Search for the cell housing the specified text and yield its (x, y) center coordinate. 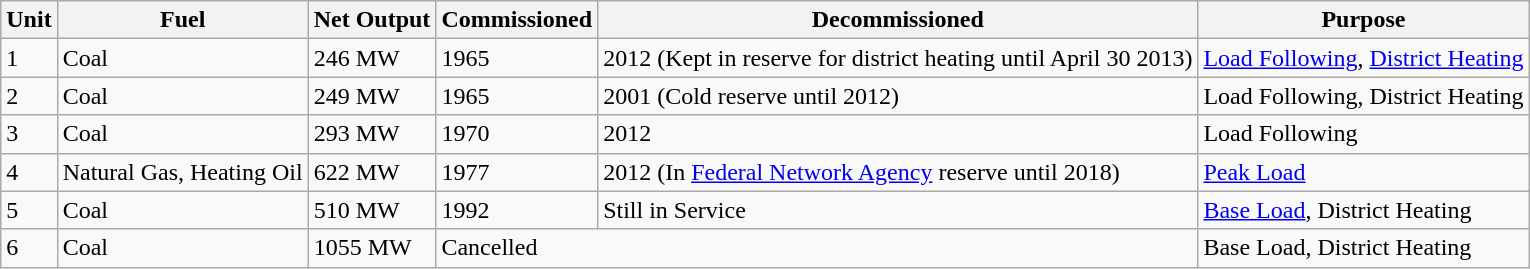
293 MW (372, 134)
1977 (517, 172)
510 MW (372, 210)
1 (29, 58)
Unit (29, 20)
246 MW (372, 58)
1992 (517, 210)
249 MW (372, 96)
1970 (517, 134)
1055 MW (372, 248)
6 (29, 248)
2012 (898, 134)
2 (29, 96)
Still in Service (898, 210)
Cancelled (817, 248)
2012 (Kept in reserve for district heating until April 30 2013) (898, 58)
Load Following (1364, 134)
622 MW (372, 172)
5 (29, 210)
3 (29, 134)
Fuel (182, 20)
Decommissioned (898, 20)
2012 (In Federal Network Agency reserve until 2018) (898, 172)
Net Output (372, 20)
4 (29, 172)
Natural Gas, Heating Oil (182, 172)
Commissioned (517, 20)
2001 (Cold reserve until 2012) (898, 96)
Peak Load (1364, 172)
Purpose (1364, 20)
